Search for the cell housing the specified text and yield its (x, y) center coordinate. 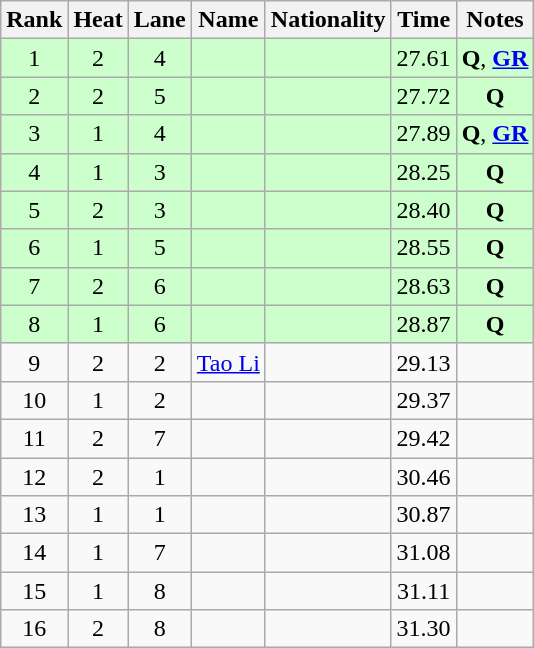
Lane (160, 20)
14 (34, 553)
29.13 (424, 362)
Heat (98, 20)
Nationality (328, 20)
28.55 (424, 248)
31.30 (424, 629)
27.72 (424, 96)
9 (34, 362)
30.87 (424, 515)
Time (424, 20)
13 (34, 515)
28.40 (424, 210)
10 (34, 400)
28.87 (424, 324)
27.61 (424, 58)
29.42 (424, 438)
15 (34, 591)
11 (34, 438)
Name (228, 20)
16 (34, 629)
31.08 (424, 553)
30.46 (424, 477)
Tao Li (228, 362)
31.11 (424, 591)
29.37 (424, 400)
12 (34, 477)
Rank (34, 20)
27.89 (424, 134)
28.63 (424, 286)
28.25 (424, 172)
Notes (495, 20)
